Extract the (X, Y) coordinate from the center of the cell holding the provided text.  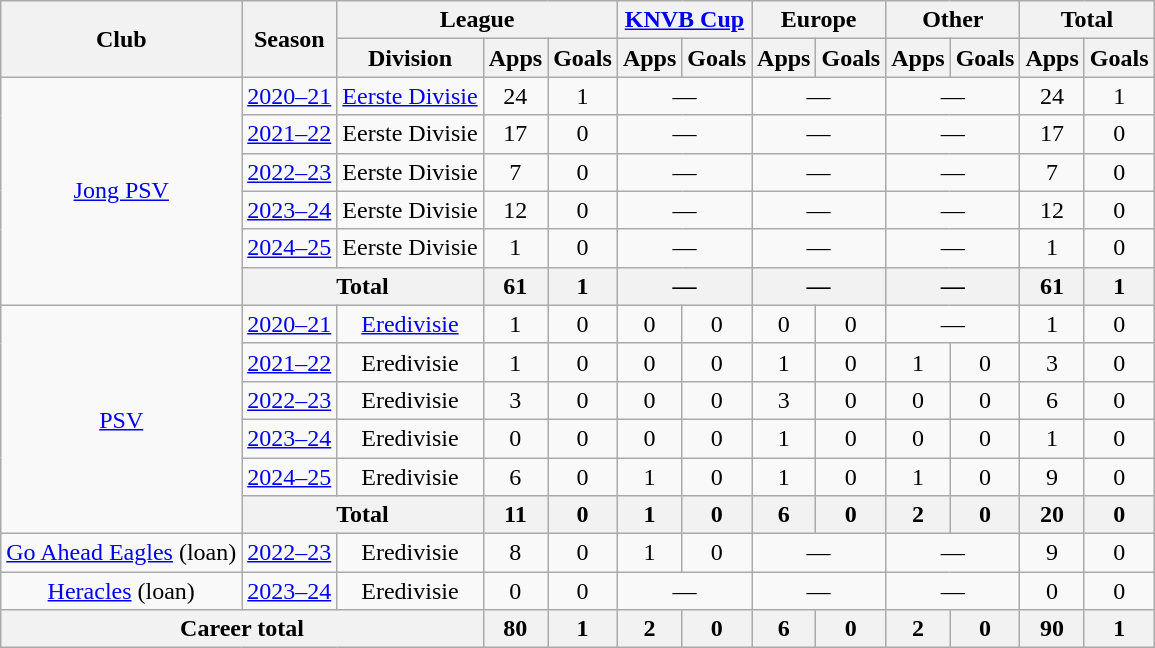
Career total (242, 629)
90 (1052, 629)
Europe (819, 20)
Club (122, 39)
Heracles (loan) (122, 591)
League (478, 20)
80 (515, 629)
Season (290, 39)
8 (515, 553)
Go Ahead Eagles (loan) (122, 553)
Jong PSV (122, 191)
20 (1052, 515)
Division (410, 58)
PSV (122, 419)
KNVB Cup (684, 20)
11 (515, 515)
Other (953, 20)
